Scan for the cell matching the given text and deliver its (X, Y) coordinate at center. 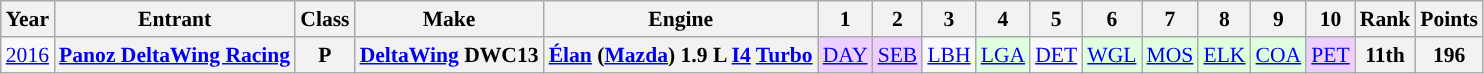
DAY (846, 55)
DET (1056, 55)
196 (1449, 55)
COA (1279, 55)
6 (1112, 19)
WGL (1112, 55)
3 (948, 19)
5 (1056, 19)
2016 (28, 55)
PET (1330, 55)
LBH (948, 55)
9 (1279, 19)
Panoz DeltaWing Racing (174, 55)
Points (1449, 19)
7 (1170, 19)
Entrant (174, 19)
4 (1003, 19)
Rank (1386, 19)
LGA (1003, 55)
1 (846, 19)
DeltaWing DWC13 (450, 55)
SEB (898, 55)
Engine (681, 19)
10 (1330, 19)
MOS (1170, 55)
11th (1386, 55)
2 (898, 19)
8 (1224, 19)
Élan (Mazda) 1.9 L I4 Turbo (681, 55)
ELK (1224, 55)
P (324, 55)
Year (28, 19)
Make (450, 19)
Class (324, 19)
